Scan for the cell matching the given text and deliver its (x, y) coordinate at center. 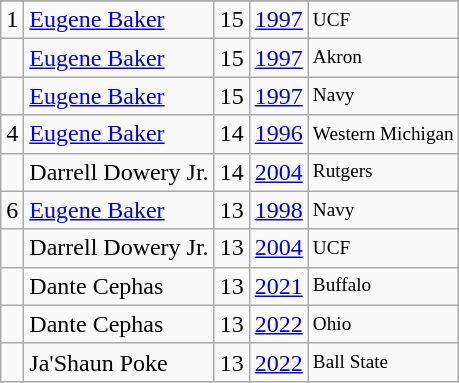
Ohio (383, 324)
2021 (278, 286)
Akron (383, 58)
4 (12, 134)
1 (12, 20)
Western Michigan (383, 134)
Rutgers (383, 172)
1998 (278, 210)
Buffalo (383, 286)
1996 (278, 134)
Ball State (383, 362)
6 (12, 210)
Ja'Shaun Poke (119, 362)
